Detect which cell encompasses the target text, then output its (x, y) center coordinate. 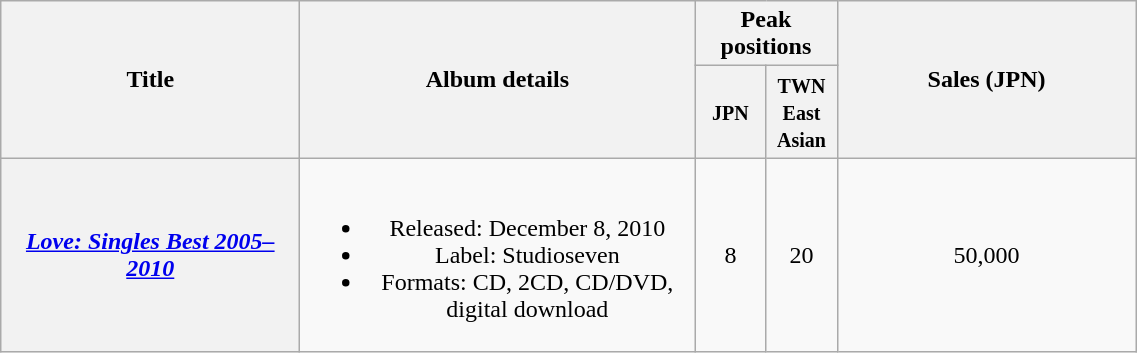
Peak positions (766, 34)
Love: Singles Best 2005–2010 (150, 255)
20 (802, 255)
Album details (498, 80)
Title (150, 80)
Sales (JPN) (986, 80)
TWN East Asian (802, 112)
Released: December 8, 2010 Label: StudiosevenFormats: CD, 2CD, CD/DVD, digital download (498, 255)
8 (730, 255)
JPN (730, 112)
50,000 (986, 255)
